Provide the (X, Y) coordinate of the cell's center where the given text is located.  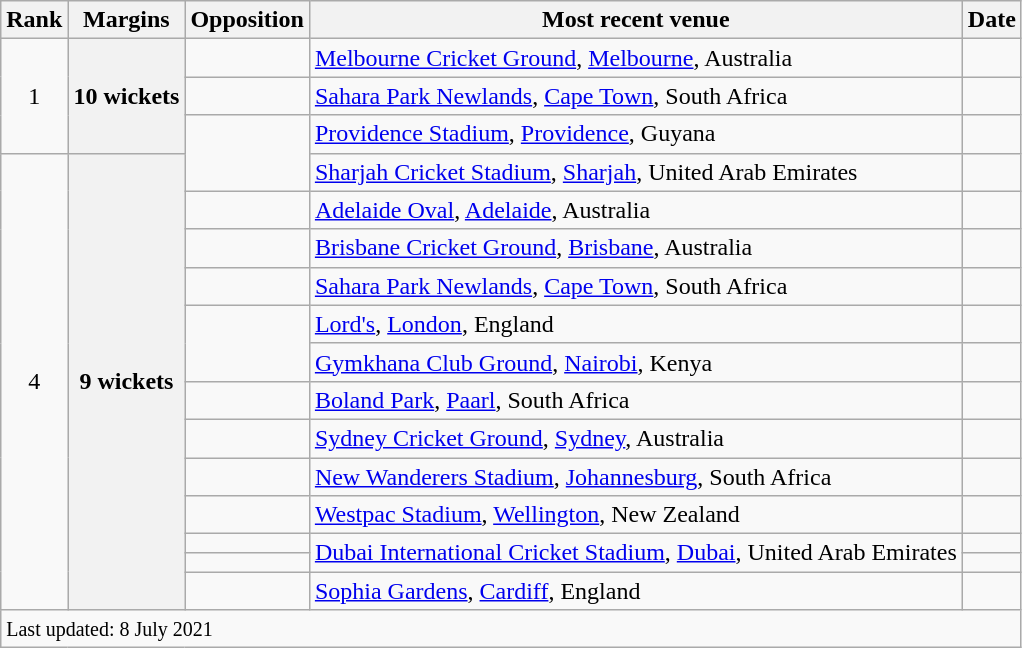
Rank (34, 20)
Most recent venue (636, 20)
Sophia Gardens, Cardiff, England (636, 591)
Adelaide Oval, Adelaide, Australia (636, 210)
Sydney Cricket Ground, Sydney, Australia (636, 438)
4 (34, 382)
1 (34, 96)
Lord's, London, England (636, 324)
Gymkhana Club Ground, Nairobi, Kenya (636, 362)
Opposition (247, 20)
Westpac Stadium, Wellington, New Zealand (636, 515)
9 wickets (126, 382)
Boland Park, Paarl, South Africa (636, 400)
Brisbane Cricket Ground, Brisbane, Australia (636, 248)
Date (992, 20)
Melbourne Cricket Ground, Melbourne, Australia (636, 58)
Sharjah Cricket Stadium, Sharjah, United Arab Emirates (636, 172)
10 wickets (126, 96)
Dubai International Cricket Stadium, Dubai, United Arab Emirates (636, 553)
Margins (126, 20)
Providence Stadium, Providence, Guyana (636, 134)
Last updated: 8 July 2021 (512, 629)
New Wanderers Stadium, Johannesburg, South Africa (636, 477)
